For the text-containing cell, return its midpoint in (x, y) coordinate format. 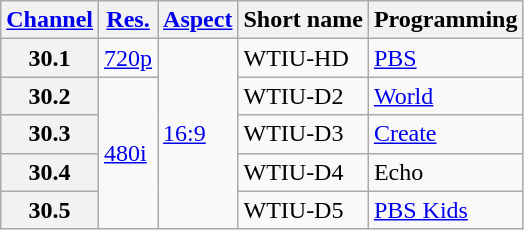
480i (128, 153)
30.3 (50, 134)
Channel (50, 20)
WTIU-D5 (303, 210)
Create (446, 134)
World (446, 96)
WTIU-D2 (303, 96)
Aspect (198, 20)
30.2 (50, 96)
WTIU-D4 (303, 172)
Short name (303, 20)
Echo (446, 172)
720p (128, 58)
WTIU-D3 (303, 134)
30.1 (50, 58)
16:9 (198, 134)
PBS Kids (446, 210)
WTIU-HD (303, 58)
30.5 (50, 210)
30.4 (50, 172)
Res. (128, 20)
Programming (446, 20)
PBS (446, 58)
